Provide the (x, y) coordinate of the cell's center where the given text is located.  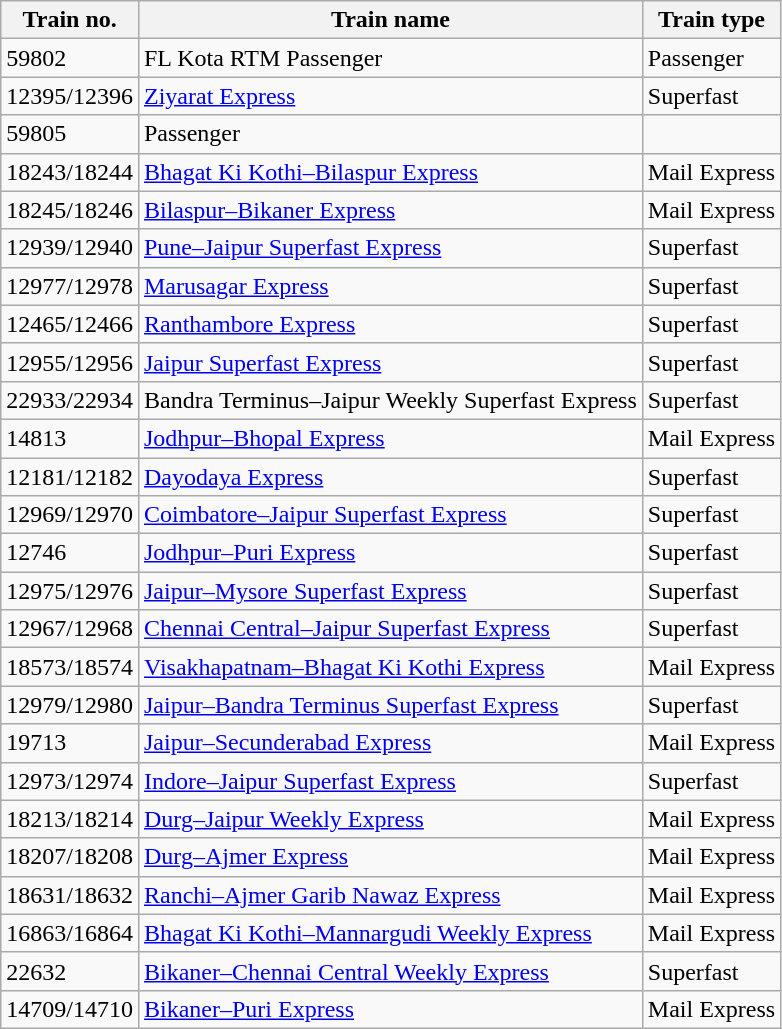
Bhagat Ki Kothi–Bilaspur Express (390, 172)
Jodhpur–Bhopal Express (390, 438)
12969/12970 (70, 515)
12181/12182 (70, 477)
Jaipur–Bandra Terminus Superfast Express (390, 705)
18213/18214 (70, 819)
59805 (70, 134)
59802 (70, 58)
Bikaner–Chennai Central Weekly Express (390, 971)
19713 (70, 743)
18207/18208 (70, 857)
Durg–Jaipur Weekly Express (390, 819)
12395/12396 (70, 96)
14709/14710 (70, 1009)
12973/12974 (70, 781)
Train name (390, 20)
18573/18574 (70, 667)
Ranchi–Ajmer Garib Nawaz Express (390, 895)
12975/12976 (70, 591)
Bandra Terminus–Jaipur Weekly Superfast Express (390, 400)
Jodhpur–Puri Express (390, 553)
Chennai Central–Jaipur Superfast Express (390, 629)
22632 (70, 971)
18245/18246 (70, 210)
Bhagat Ki Kothi–Mannargudi Weekly Express (390, 933)
Train type (711, 20)
Durg–Ajmer Express (390, 857)
Visakhapatnam–Bhagat Ki Kothi Express (390, 667)
Jaipur–Secunderabad Express (390, 743)
FL Kota RTM Passenger (390, 58)
Marusagar Express (390, 286)
Ranthambore Express (390, 324)
14813 (70, 438)
Pune–Jaipur Superfast Express (390, 248)
Ziyarat Express (390, 96)
Train no. (70, 20)
12979/12980 (70, 705)
18243/18244 (70, 172)
12967/12968 (70, 629)
Coimbatore–Jaipur Superfast Express (390, 515)
12746 (70, 553)
12939/12940 (70, 248)
12465/12466 (70, 324)
Jaipur Superfast Express (390, 362)
Bikaner–Puri Express (390, 1009)
Bilaspur–Bikaner Express (390, 210)
18631/18632 (70, 895)
Indore–Jaipur Superfast Express (390, 781)
16863/16864 (70, 933)
Jaipur–Mysore Superfast Express (390, 591)
Dayodaya Express (390, 477)
22933/22934 (70, 400)
12977/12978 (70, 286)
12955/12956 (70, 362)
